Find where the given text appears and provide that cell's center as (X, Y) coordinate. 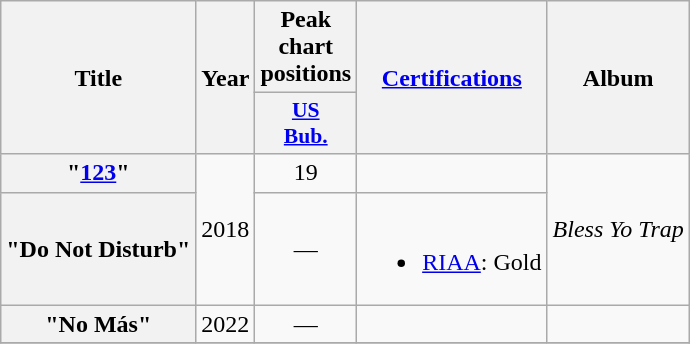
2022 (226, 324)
Title (98, 78)
"123" (98, 173)
RIAA: Gold (452, 248)
19 (306, 173)
Bless Yo Trap (618, 230)
Certifications (452, 78)
USBub. (306, 124)
"Do Not Disturb" (98, 248)
2018 (226, 230)
Album (618, 78)
Year (226, 78)
Peak chart positions (306, 47)
"No Más" (98, 324)
